Output the (x, y) coordinate of the center of the cell containing the given text.  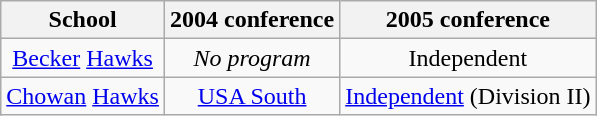
2004 conference (252, 20)
Becker Hawks (83, 58)
No program (252, 58)
Chowan Hawks (83, 96)
School (83, 20)
2005 conference (468, 20)
USA South (252, 96)
Independent (468, 58)
Independent (Division II) (468, 96)
